Extract the [x, y] coordinate from the center of the cell holding the provided text.  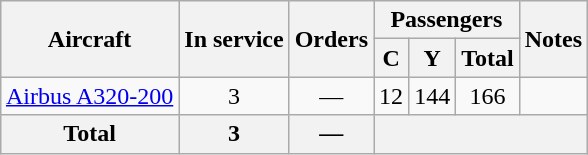
Airbus A320-200 [89, 96]
Aircraft [89, 39]
166 [488, 96]
In service [234, 39]
12 [392, 96]
Orders [331, 39]
Notes [553, 39]
Passengers [447, 20]
144 [432, 96]
Y [432, 58]
C [392, 58]
